Find where the given text appears and provide that cell's center as (x, y) coordinate. 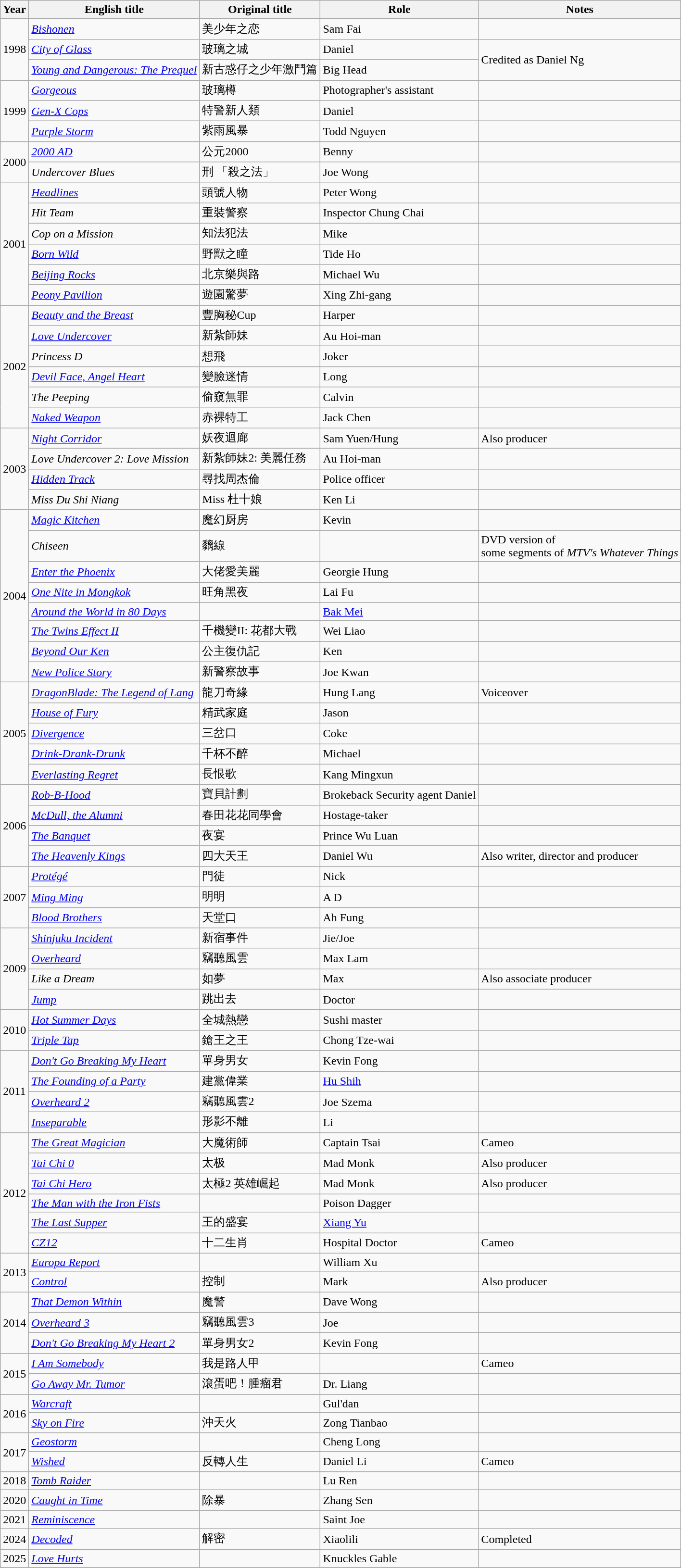
Saint Joe (399, 1519)
Ken (399, 652)
2020 (14, 1500)
Wished (114, 1462)
四大天王 (260, 856)
One Nite in Mongkok (114, 592)
門徒 (260, 877)
Europa Report (114, 1262)
2015 (14, 1373)
The Peeping (114, 397)
Beyond Our Ken (114, 652)
Hot Summer Days (114, 1020)
Jack Chen (399, 418)
頭號人物 (260, 192)
2007 (14, 897)
刑 「殺之法」 (260, 172)
Voiceover (580, 692)
Chong Tze-wai (399, 1041)
Night Corridor (114, 439)
Daniel Li (399, 1462)
2021 (14, 1519)
Sky on Fire (114, 1423)
Photographer's assistant (399, 90)
如夢 (260, 979)
沖天火 (260, 1423)
Divergence (114, 734)
Caught in Time (114, 1500)
新宿事件 (260, 939)
2024 (14, 1539)
重裝警察 (260, 213)
變臉迷情 (260, 377)
全城熱戀 (260, 1020)
Overheard 2 (114, 1102)
Joe (399, 1322)
Tide Ho (399, 254)
知法犯法 (260, 234)
太极 (260, 1164)
Chiseen (114, 546)
尋找周杰倫 (260, 479)
2003 (14, 469)
Knuckles Gable (399, 1558)
野獸之瞳 (260, 254)
Mike (399, 234)
Decoded (114, 1539)
Rob-B-Hood (114, 795)
The Banquet (114, 836)
Miss Du Shi Niang (114, 500)
Daniel Wu (399, 856)
千杯不醉 (260, 754)
Wei Liao (399, 631)
竊聽風雲 (260, 959)
Xiaolili (399, 1539)
Joker (399, 357)
大魔術師 (260, 1142)
That Demon Within (114, 1302)
2004 (14, 596)
長恨歌 (260, 774)
公元2000 (260, 152)
Ken Li (399, 500)
Mark (399, 1282)
竊聽風雲2 (260, 1102)
Like a Dream (114, 979)
Joe Szema (399, 1102)
Jie/Joe (399, 939)
New Police Story (114, 672)
Sam Yuen/Hung (399, 439)
豐胸秘Cup (260, 315)
1998 (14, 50)
2006 (14, 826)
Also associate producer (580, 979)
Naked Weapon (114, 418)
Benny (399, 152)
Blood Brothers (114, 917)
鎗王之王 (260, 1041)
The Heavenly Kings (114, 856)
反轉人生 (260, 1462)
Born Wild (114, 254)
Reminiscence (114, 1519)
Poison Dagger (399, 1203)
十二生肖 (260, 1243)
2016 (14, 1414)
Everlasting Regret (114, 774)
Beauty and the Breast (114, 315)
2002 (14, 366)
玻璃之城 (260, 49)
Tomb Raider (114, 1481)
北京樂與路 (260, 275)
想飛 (260, 357)
Headlines (114, 192)
Jason (399, 713)
新紮師妹2: 美麗任務 (260, 459)
Hospital Doctor (399, 1243)
王的盛宴 (260, 1222)
Completed (580, 1539)
2000 AD (114, 152)
建黨偉業 (260, 1082)
明明 (260, 897)
English title (114, 10)
Love Undercover (114, 336)
Inspector Chung Chai (399, 213)
Max Lam (399, 959)
黐線 (260, 546)
Hostage-taker (399, 815)
單身男女 (260, 1061)
夜宴 (260, 836)
City of Glass (114, 49)
Tai Chi Hero (114, 1184)
Prince Wu Luan (399, 836)
Year (14, 10)
新紮師妹 (260, 336)
Jump (114, 999)
Cheng Long (399, 1442)
Hu Shih (399, 1082)
美少年之恋 (260, 29)
Around the World in 80 Days (114, 612)
Love Undercover 2: Love Mission (114, 459)
Doctor (399, 999)
The Great Magician (114, 1142)
Michael Wu (399, 275)
Captain Tsai (399, 1142)
新警察故事 (260, 672)
妖夜迴廊 (260, 439)
Beijing Rocks (114, 275)
Hidden Track (114, 479)
Lai Fu (399, 592)
Kevin (399, 520)
2000 (14, 162)
Nick (399, 877)
Gul'dan (399, 1404)
偷窺無罪 (260, 397)
Devil Face, Angel Heart (114, 377)
紫雨風暴 (260, 132)
Credited as Daniel Ng (580, 60)
天堂口 (260, 917)
Cop on a Mission (114, 234)
公主復仇記 (260, 652)
Hung Lang (399, 692)
滾蛋吧！腫瘤君 (260, 1384)
Sam Fai (399, 29)
A D (399, 897)
2018 (14, 1481)
House of Fury (114, 713)
Kang Mingxun (399, 774)
Lu Ren (399, 1481)
Warcraft (114, 1404)
Undercover Blues (114, 172)
Georgie Hung (399, 572)
三岔口 (260, 734)
Zhang Sen (399, 1500)
The Twins Effect II (114, 631)
Joe Kwan (399, 672)
McDull, the Alumni (114, 815)
Original title (260, 10)
跳出去 (260, 999)
我是路人甲 (260, 1364)
Geostorm (114, 1442)
2011 (14, 1091)
形影不離 (260, 1122)
DragonBlade: The Legend of Lang (114, 692)
竊聽風雲3 (260, 1322)
Gorgeous (114, 90)
Police officer (399, 479)
The Man with the Iron Fists (114, 1203)
CZ12 (114, 1243)
2013 (14, 1272)
Bishonen (114, 29)
Brokeback Security agent Daniel (399, 795)
Joe Wong (399, 172)
2009 (14, 969)
Control (114, 1282)
赤裸特工 (260, 418)
春田花花同學會 (260, 815)
The Last Supper (114, 1222)
龍刀奇緣 (260, 692)
Magic Kitchen (114, 520)
Hit Team (114, 213)
Coke (399, 734)
Overheard (114, 959)
Dr. Liang (399, 1384)
Role (399, 10)
Inseparable (114, 1122)
控制 (260, 1282)
Princess D (114, 357)
Xiang Yu (399, 1222)
Gen-X Cops (114, 111)
2001 (14, 243)
2025 (14, 1558)
Also writer, director and producer (580, 856)
Tai Chi 0 (114, 1164)
除暴 (260, 1500)
Bak Mei (399, 612)
Overheard 3 (114, 1322)
千機變II: 花都大戰 (260, 631)
遊園驚夢 (260, 295)
解密 (260, 1539)
Peter Wong (399, 192)
Peony Pavilion (114, 295)
Young and Dangerous: The Prequel (114, 70)
Don't Go Breaking My Heart (114, 1061)
Michael (399, 754)
玻璃樽 (260, 90)
Max (399, 979)
Drink-Drank-Drunk (114, 754)
Protégé (114, 877)
Go Away Mr. Tumor (114, 1384)
2012 (14, 1192)
1999 (14, 111)
特警新人類 (260, 111)
2017 (14, 1452)
寶貝計劃 (260, 795)
2014 (14, 1323)
魔幻厨房 (260, 520)
新古惑仔之少年激鬥篇 (260, 70)
Sushi master (399, 1020)
Todd Nguyen (399, 132)
I Am Somebody (114, 1364)
單身男女2 (260, 1343)
Zong Tianbao (399, 1423)
2010 (14, 1030)
Triple Tap (114, 1041)
2005 (14, 734)
魔警 (260, 1302)
Notes (580, 10)
Calvin (399, 397)
Li (399, 1122)
Purple Storm (114, 132)
太極2 英雄崛起 (260, 1184)
Dave Wong (399, 1302)
精武家庭 (260, 713)
Xing Zhi-gang (399, 295)
DVD version ofsome segments of MTV's Whatever Things (580, 546)
The Founding of a Party (114, 1082)
旺角黑夜 (260, 592)
Don't Go Breaking My Heart 2 (114, 1343)
大佬愛美麗 (260, 572)
Shinjuku Incident (114, 939)
William Xu (399, 1262)
Harper (399, 315)
Ah Fung (399, 917)
Long (399, 377)
Miss 杜十娘 (260, 500)
Love Hurts (114, 1558)
Enter the Phoenix (114, 572)
Ming Ming (114, 897)
Big Head (399, 70)
